Identify which cell holds the provided text, then report its (X, Y) central coordinate. 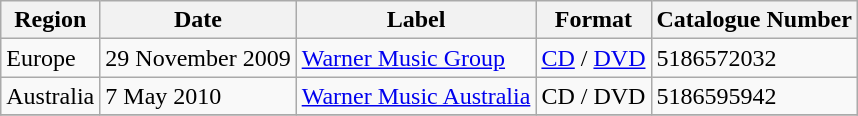
Region (50, 20)
Warner Music Group (416, 58)
Catalogue Number (754, 20)
5186572032 (754, 58)
7 May 2010 (198, 96)
Warner Music Australia (416, 96)
5186595942 (754, 96)
Europe (50, 58)
Australia (50, 96)
29 November 2009 (198, 58)
Date (198, 20)
Label (416, 20)
Format (594, 20)
